Pinpoint the cell where the given text exists, returning its (X, Y) midpoint coordinate. 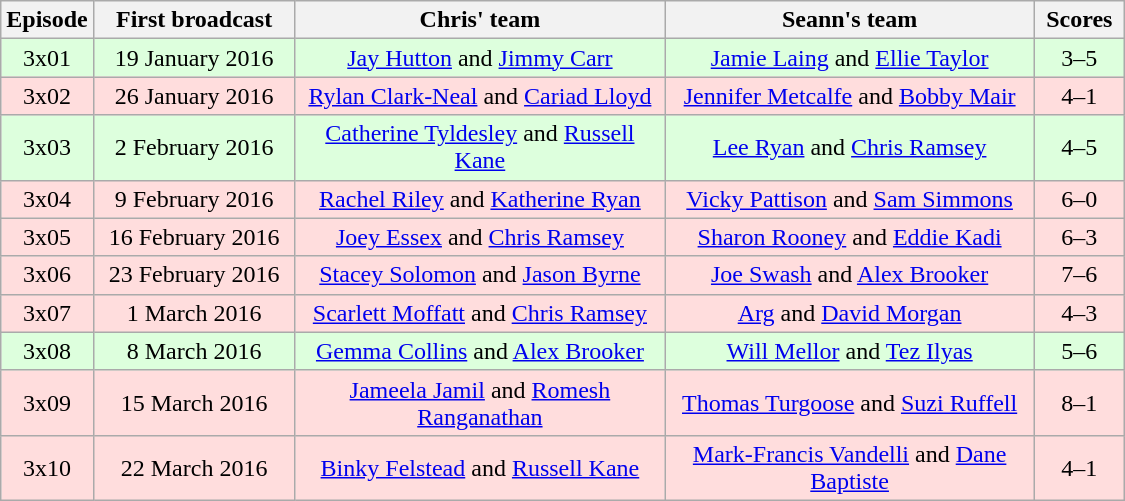
Episode (47, 20)
Will Mellor and Tez Ilyas (850, 351)
Scarlett Moffatt and Chris Ramsey (480, 313)
Binky Felstead and Russell Kane (480, 468)
Chris' team (480, 20)
8–1 (1079, 402)
Jameela Jamil and Romesh Ranganathan (480, 402)
5–6 (1079, 351)
3x10 (47, 468)
Scores (1079, 20)
Gemma Collins and Alex Brooker (480, 351)
6–0 (1079, 199)
Lee Ryan and Chris Ramsey (850, 148)
3x02 (47, 96)
23 February 2016 (194, 275)
7–6 (1079, 275)
4–5 (1079, 148)
Rachel Riley and Katherine Ryan (480, 199)
3–5 (1079, 58)
9 February 2016 (194, 199)
3x04 (47, 199)
Joey Essex and Chris Ramsey (480, 237)
3x06 (47, 275)
Mark-Francis Vandelli and Dane Baptiste (850, 468)
22 March 2016 (194, 468)
First broadcast (194, 20)
Rylan Clark-Neal and Cariad Lloyd (480, 96)
26 January 2016 (194, 96)
Thomas Turgoose and Suzi Ruffell (850, 402)
3x07 (47, 313)
3x08 (47, 351)
3x09 (47, 402)
15 March 2016 (194, 402)
Catherine Tyldesley and Russell Kane (480, 148)
Arg and David Morgan (850, 313)
Jamie Laing and Ellie Taylor (850, 58)
16 February 2016 (194, 237)
8 March 2016 (194, 351)
Sharon Rooney and Eddie Kadi (850, 237)
Vicky Pattison and Sam Simmons (850, 199)
2 February 2016 (194, 148)
1 March 2016 (194, 313)
19 January 2016 (194, 58)
Stacey Solomon and Jason Byrne (480, 275)
3x03 (47, 148)
Jay Hutton and Jimmy Carr (480, 58)
Jennifer Metcalfe and Bobby Mair (850, 96)
3x05 (47, 237)
6–3 (1079, 237)
Seann's team (850, 20)
3x01 (47, 58)
4–3 (1079, 313)
Joe Swash and Alex Brooker (850, 275)
